Locate the cell with the specified text and output its [X, Y] center coordinate. 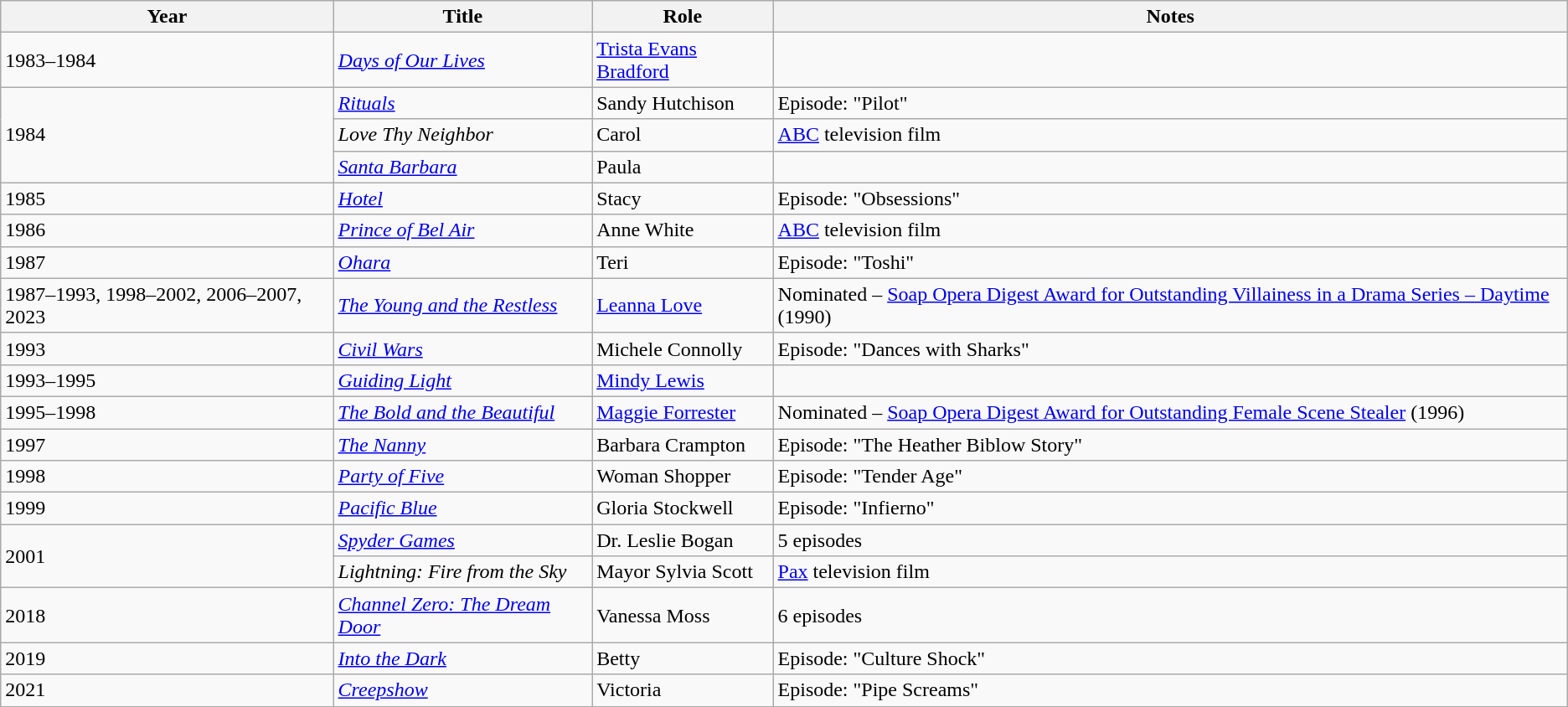
1985 [168, 199]
Civil Wars [462, 348]
1987–1993, 1998–2002, 2006–2007, 2023 [168, 305]
6 episodes [1170, 615]
1997 [168, 445]
Mindy Lewis [683, 380]
Episode: "Tender Age" [1170, 477]
Mayor Sylvia Scott [683, 572]
Notes [1170, 17]
Pacific Blue [462, 508]
Lightning: Fire from the Sky [462, 572]
Year [168, 17]
2019 [168, 658]
1983–1984 [168, 60]
1998 [168, 477]
Paula [683, 167]
Trista Evans Bradford [683, 60]
1999 [168, 508]
Creepshow [462, 690]
Into the Dark [462, 658]
2018 [168, 615]
Rituals [462, 103]
Teri [683, 262]
Nominated – Soap Opera Digest Award for Outstanding Villainess in a Drama Series – Daytime (1990) [1170, 305]
Victoria [683, 690]
1987 [168, 262]
Episode: "Pipe Screams" [1170, 690]
2001 [168, 556]
The Bold and the Beautiful [462, 412]
Episode: "Dances with Sharks" [1170, 348]
Title [462, 17]
Leanna Love [683, 305]
The Young and the Restless [462, 305]
Episode: "Obsessions" [1170, 199]
Episode: "Toshi" [1170, 262]
The Nanny [462, 445]
Dr. Leslie Bogan [683, 540]
2021 [168, 690]
Michele Connolly [683, 348]
Nominated – Soap Opera Digest Award for Outstanding Female Scene Stealer (1996) [1170, 412]
Channel Zero: The Dream Door [462, 615]
Episode: "Infierno" [1170, 508]
1993 [168, 348]
1993–1995 [168, 380]
Barbara Crampton [683, 445]
Ohara [462, 262]
1986 [168, 230]
Episode: "Culture Shock" [1170, 658]
Guiding Light [462, 380]
Sandy Hutchison [683, 103]
1984 [168, 135]
Vanessa Moss [683, 615]
Stacy [683, 199]
Betty [683, 658]
Role [683, 17]
Episode: "Pilot" [1170, 103]
Spyder Games [462, 540]
5 episodes [1170, 540]
Party of Five [462, 477]
Maggie Forrester [683, 412]
Days of Our Lives [462, 60]
Prince of Bel Air [462, 230]
1995–1998 [168, 412]
Pax television film [1170, 572]
Woman Shopper [683, 477]
Gloria Stockwell [683, 508]
Hotel [462, 199]
Love Thy Neighbor [462, 135]
Carol [683, 135]
Santa Barbara [462, 167]
Episode: "The Heather Biblow Story" [1170, 445]
Anne White [683, 230]
